Capture the cell that displays the provided text and extract its [x, y] central coordinate. 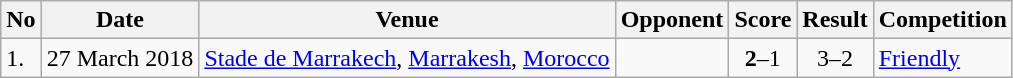
Score [763, 20]
Competition [942, 20]
1. [21, 58]
Result [835, 20]
27 March 2018 [120, 58]
Stade de Marrakech, Marrakesh, Morocco [407, 58]
No [21, 20]
3–2 [835, 58]
Date [120, 20]
2–1 [763, 58]
Venue [407, 20]
Opponent [672, 20]
Friendly [942, 58]
